Detect which cell encompasses the target text, then output its (x, y) center coordinate. 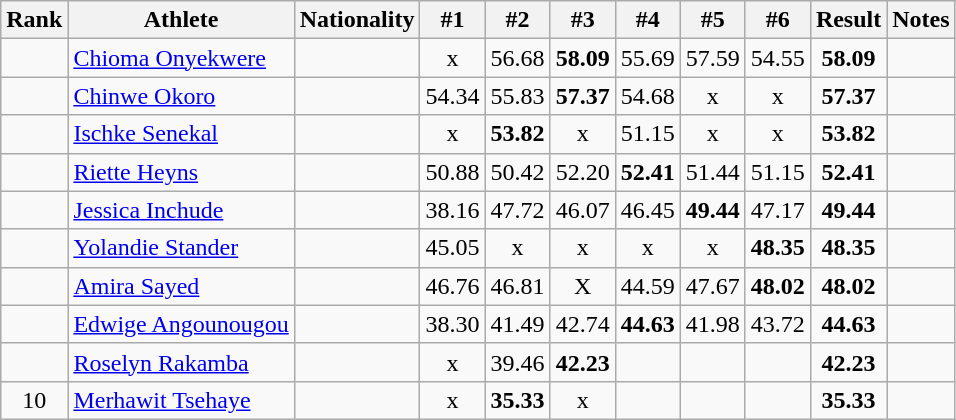
Yolandie Stander (181, 248)
47.67 (712, 286)
42.74 (582, 324)
38.16 (452, 210)
50.42 (518, 172)
Chinwe Okoro (181, 96)
52.20 (582, 172)
#4 (648, 20)
50.88 (452, 172)
38.30 (452, 324)
41.98 (712, 324)
Notes (921, 20)
Chioma Onyekwere (181, 58)
46.76 (452, 286)
47.72 (518, 210)
55.69 (648, 58)
10 (34, 400)
Riette Heyns (181, 172)
47.17 (778, 210)
Rank (34, 20)
#5 (712, 20)
39.46 (518, 362)
#2 (518, 20)
44.59 (648, 286)
54.55 (778, 58)
#3 (582, 20)
X (582, 286)
Merhawit Tsehaye (181, 400)
41.49 (518, 324)
43.72 (778, 324)
46.81 (518, 286)
Athlete (181, 20)
57.59 (712, 58)
54.68 (648, 96)
51.44 (712, 172)
Nationality (357, 20)
46.45 (648, 210)
Ischke Senekal (181, 134)
56.68 (518, 58)
#6 (778, 20)
Edwige Angounougou (181, 324)
Jessica Inchude (181, 210)
54.34 (452, 96)
55.83 (518, 96)
Amira Sayed (181, 286)
#1 (452, 20)
Roselyn Rakamba (181, 362)
46.07 (582, 210)
45.05 (452, 248)
Result (848, 20)
